Search for the cell housing the specified text and yield its (x, y) center coordinate. 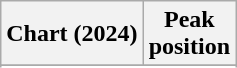
Peakposition (189, 34)
Chart (2024) (72, 34)
